For the text-containing cell, return its midpoint in (x, y) coordinate format. 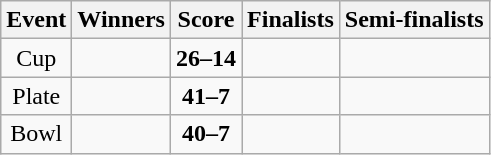
Semi-finalists (414, 20)
Cup (36, 58)
40–7 (206, 134)
26–14 (206, 58)
41–7 (206, 96)
Plate (36, 96)
Bowl (36, 134)
Finalists (291, 20)
Winners (122, 20)
Score (206, 20)
Event (36, 20)
